Locate the cell with the specified text and output its (x, y) center coordinate. 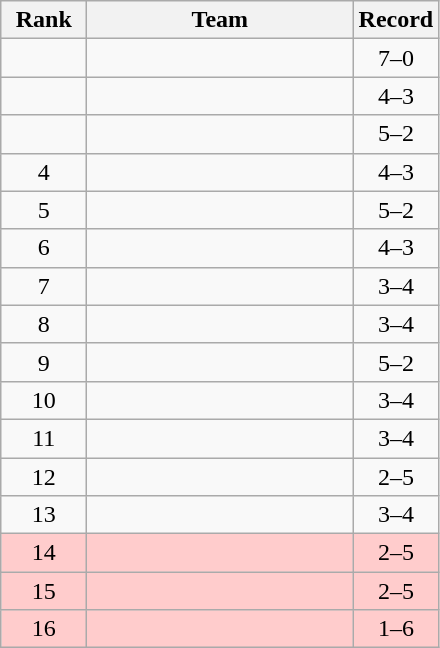
7–0 (396, 58)
1–6 (396, 629)
6 (44, 248)
14 (44, 553)
Rank (44, 20)
9 (44, 362)
15 (44, 591)
12 (44, 477)
7 (44, 286)
13 (44, 515)
Record (396, 20)
5 (44, 210)
10 (44, 400)
Team (220, 20)
8 (44, 324)
16 (44, 629)
4 (44, 172)
11 (44, 438)
